Output the [x, y] coordinate of the center of the cell containing the given text.  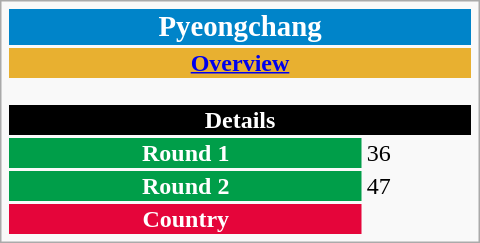
Round 2 [186, 186]
Pyeongchang [240, 27]
Details [240, 120]
36 [418, 153]
Overview [240, 63]
Round 1 [186, 153]
47 [418, 186]
Country [186, 219]
